Determine the (X, Y) coordinate at the center of the cell enclosing the given text.  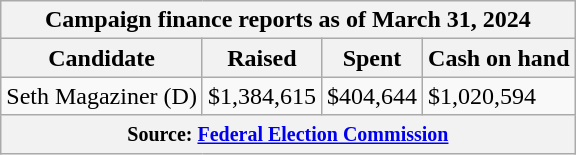
Cash on hand (499, 58)
Source: Federal Election Commission (288, 134)
Campaign finance reports as of March 31, 2024 (288, 20)
$404,644 (372, 96)
Candidate (102, 58)
Spent (372, 58)
$1,020,594 (499, 96)
Raised (262, 58)
$1,384,615 (262, 96)
Seth Magaziner (D) (102, 96)
